Extract the [x, y] coordinate from the center of the cell holding the provided text.  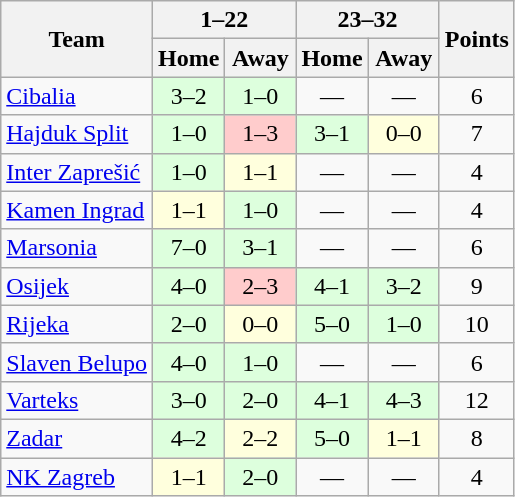
1–3 [260, 134]
Rijeka [77, 324]
NK Zagreb [77, 477]
10 [476, 324]
Hajduk Split [77, 134]
7–0 [188, 248]
Marsonia [77, 248]
Zadar [77, 438]
Slaven Belupo [77, 362]
3–0 [188, 400]
4–2 [188, 438]
12 [476, 400]
Osijek [77, 286]
8 [476, 438]
Inter Zaprešić [77, 172]
23–32 [368, 20]
7 [476, 134]
Varteks [77, 400]
9 [476, 286]
1–22 [224, 20]
4–3 [404, 400]
Cibalia [77, 96]
2–3 [260, 286]
Points [476, 39]
Kamen Ingrad [77, 210]
Team [77, 39]
2–2 [260, 438]
